Output the [x, y] coordinate of the center of the cell containing the given text.  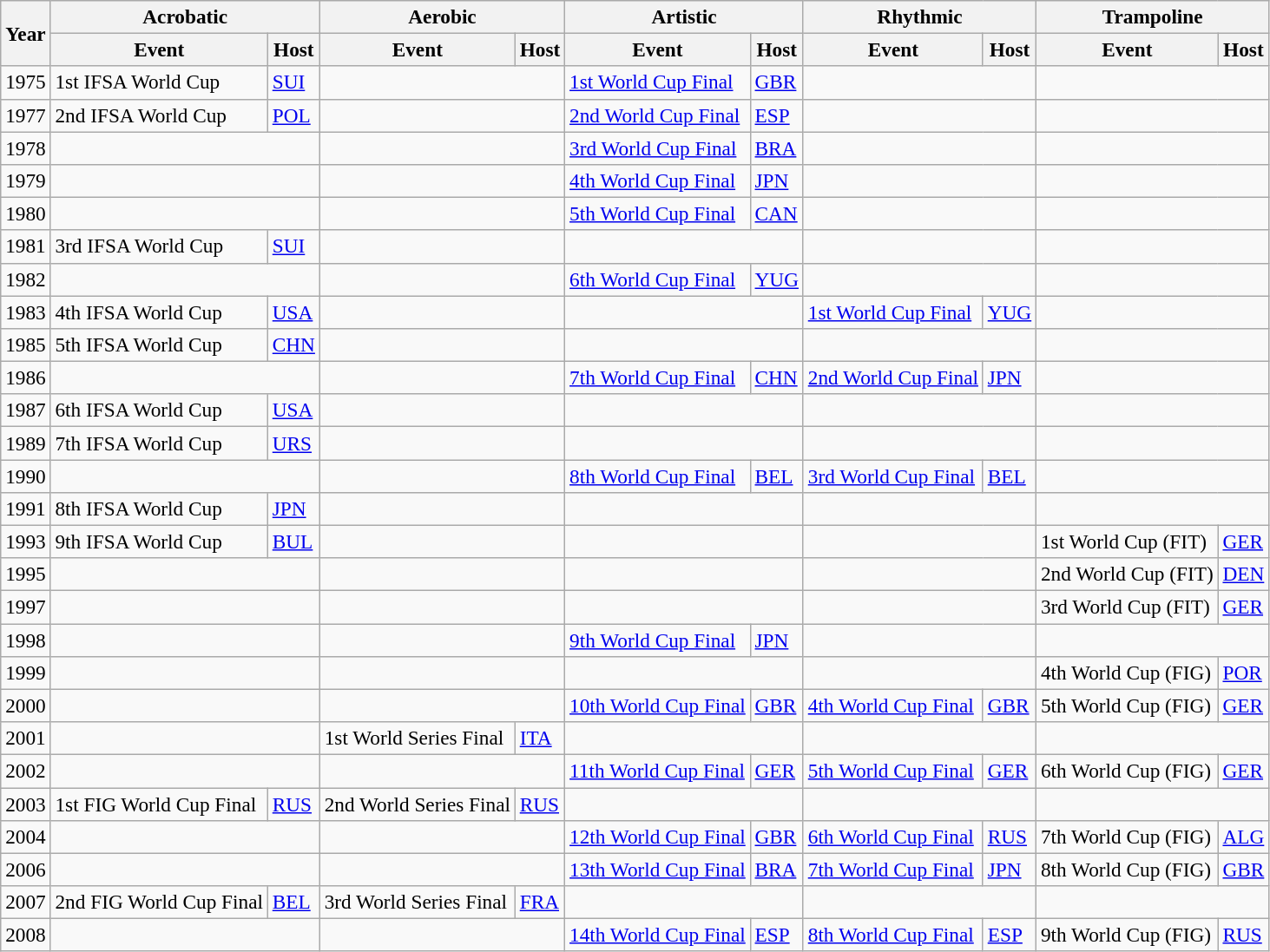
1st World Series Final [417, 739]
POL [293, 115]
Trampoline [1153, 17]
1985 [26, 345]
Aerobic [442, 17]
1997 [26, 607]
3rd World Cup (FIT) [1128, 607]
1987 [26, 410]
4th World Cup (FIG) [1128, 673]
1979 [26, 181]
7th IFSA World Cup [159, 443]
BUL [293, 542]
4th IFSA World Cup [159, 312]
2006 [26, 870]
7th World Cup (FIG) [1128, 837]
10th World Cup Final [658, 706]
5th World Cup (FIG) [1128, 706]
9th World Cup Final [658, 640]
Year [26, 34]
8th IFSA World Cup [159, 509]
1980 [26, 213]
9th IFSA World Cup [159, 542]
1975 [26, 82]
1993 [26, 542]
3rd World Series Final [417, 903]
1995 [26, 574]
ALG [1243, 837]
3rd IFSA World Cup [159, 246]
1st FIG World Cup Final [159, 804]
2008 [26, 936]
2nd World Series Final [417, 804]
2003 [26, 804]
POR [1243, 673]
2001 [26, 739]
1983 [26, 312]
CAN [776, 213]
Acrobatic [185, 17]
1991 [26, 509]
2nd FIG World Cup Final [159, 903]
1990 [26, 476]
1981 [26, 246]
2002 [26, 771]
ITA [540, 739]
8th World Cup (FIG) [1128, 870]
1977 [26, 115]
1986 [26, 378]
2nd World Cup (FIT) [1128, 574]
14th World Cup Final [658, 936]
1998 [26, 640]
2nd IFSA World Cup [159, 115]
1st IFSA World Cup [159, 82]
1982 [26, 279]
1999 [26, 673]
12th World Cup Final [658, 837]
FRA [540, 903]
1978 [26, 148]
Artistic [684, 17]
DEN [1243, 574]
11th World Cup Final [658, 771]
1st World Cup (FIT) [1128, 542]
2007 [26, 903]
2000 [26, 706]
2004 [26, 837]
13th World Cup Final [658, 870]
6th World Cup (FIG) [1128, 771]
6th IFSA World Cup [159, 410]
Rhythmic [919, 17]
URS [293, 443]
1989 [26, 443]
5th IFSA World Cup [159, 345]
9th World Cup (FIG) [1128, 936]
